Return (x, y) of the center of cell containing provided text 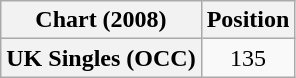
Position (248, 20)
Chart (2008) (101, 20)
UK Singles (OCC) (101, 58)
135 (248, 58)
